Return (x, y) of the center of cell containing provided text 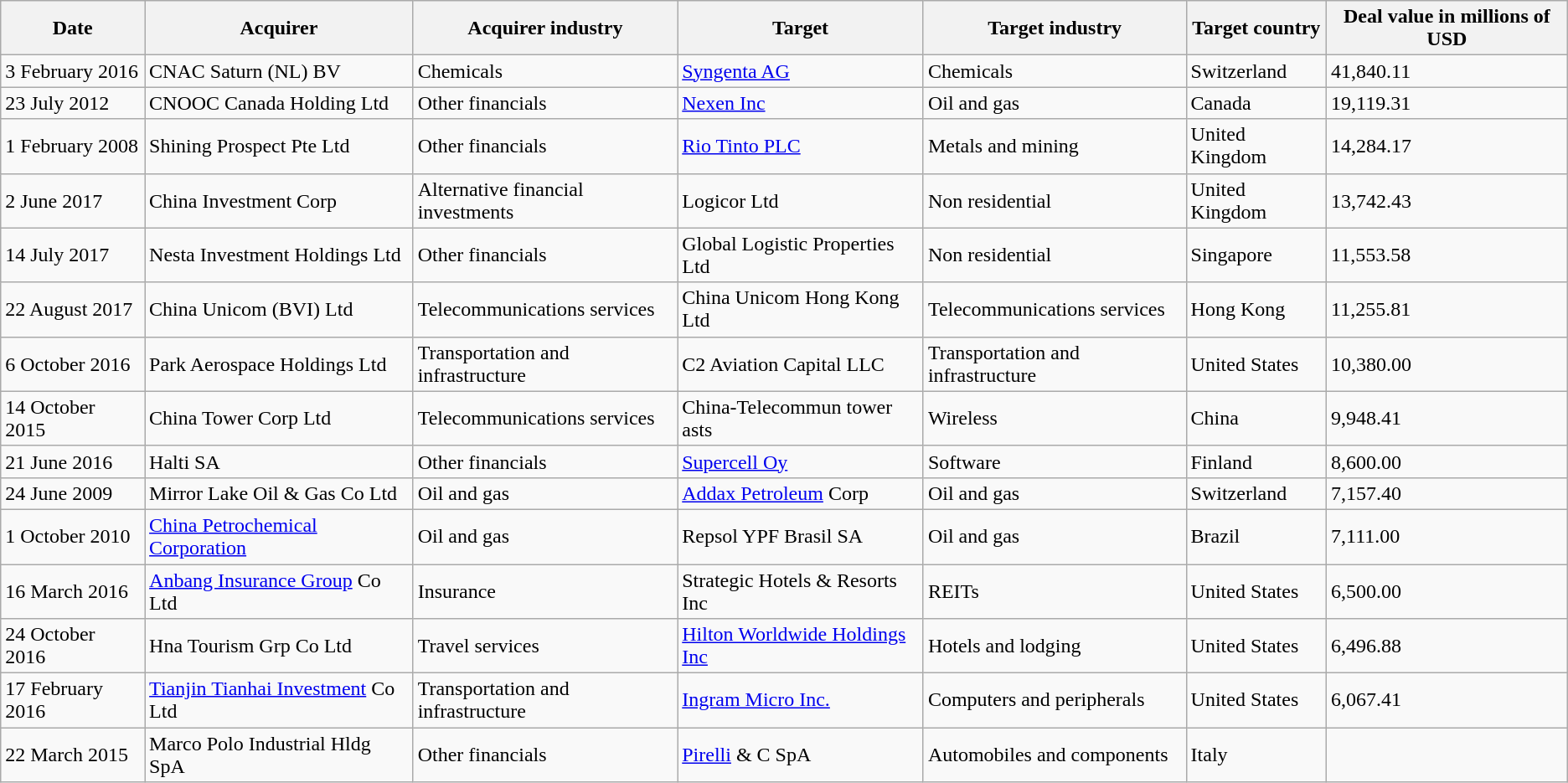
Finland (1256, 461)
Software (1055, 461)
Italy (1256, 755)
China (1256, 419)
Repsol YPF Brasil SA (801, 536)
Automobiles and components (1055, 755)
Acquirer (280, 28)
11,255.81 (1447, 310)
Strategic Hotels & Resorts Inc (801, 591)
Date (73, 28)
Hong Kong (1256, 310)
24 October 2016 (73, 646)
11,553.58 (1447, 255)
China Unicom (BVI) Ltd (280, 310)
Rio Tinto PLC (801, 146)
Insurance (545, 591)
6 October 2016 (73, 363)
Computers and peripherals (1055, 700)
Nexen Inc (801, 103)
Hotels and lodging (1055, 646)
Syngenta AG (801, 71)
Target (801, 28)
7,111.00 (1447, 536)
17 February 2016 (73, 700)
REITs (1055, 591)
Ingram Micro Inc. (801, 700)
6,500.00 (1447, 591)
China Investment Corp (280, 201)
22 March 2015 (73, 755)
21 June 2016 (73, 461)
6,496.88 (1447, 646)
Deal value in millions of USD (1447, 28)
Supercell Oy (801, 461)
China Tower Corp Ltd (280, 419)
Tianjin Tianhai Investment Co Ltd (280, 700)
3 February 2016 (73, 71)
Mirror Lake Oil & Gas Co Ltd (280, 493)
Global Logistic Properties Ltd (801, 255)
Canada (1256, 103)
Addax Petroleum Corp (801, 493)
23 July 2012 (73, 103)
Marco Polo Industrial Hldg SpA (280, 755)
Logicor Ltd (801, 201)
Pirelli & C SpA (801, 755)
China Unicom Hong Kong Ltd (801, 310)
1 February 2008 (73, 146)
Metals and mining (1055, 146)
Alternative financial investments (545, 201)
Halti SA (280, 461)
9,948.41 (1447, 419)
Travel services (545, 646)
Target industry (1055, 28)
Acquirer industry (545, 28)
10,380.00 (1447, 363)
Target country (1256, 28)
China Petrochemical Corporation (280, 536)
Hna Tourism Grp Co Ltd (280, 646)
7,157.40 (1447, 493)
22 August 2017 (73, 310)
Hilton Worldwide Holdings Inc (801, 646)
Brazil (1256, 536)
14 July 2017 (73, 255)
2 June 2017 (73, 201)
13,742.43 (1447, 201)
Nesta Investment Holdings Ltd (280, 255)
Anbang Insurance Group Co Ltd (280, 591)
14 October 2015 (73, 419)
24 June 2009 (73, 493)
Park Aerospace Holdings Ltd (280, 363)
CNAC Saturn (NL) BV (280, 71)
Singapore (1256, 255)
16 March 2016 (73, 591)
C2 Aviation Capital LLC (801, 363)
19,119.31 (1447, 103)
Wireless (1055, 419)
14,284.17 (1447, 146)
41,840.11 (1447, 71)
Shining Prospect Pte Ltd (280, 146)
China-Telecommun tower asts (801, 419)
8,600.00 (1447, 461)
CNOOC Canada Holding Ltd (280, 103)
6,067.41 (1447, 700)
1 October 2010 (73, 536)
